Scan for the cell matching the given text and deliver its (x, y) coordinate at center. 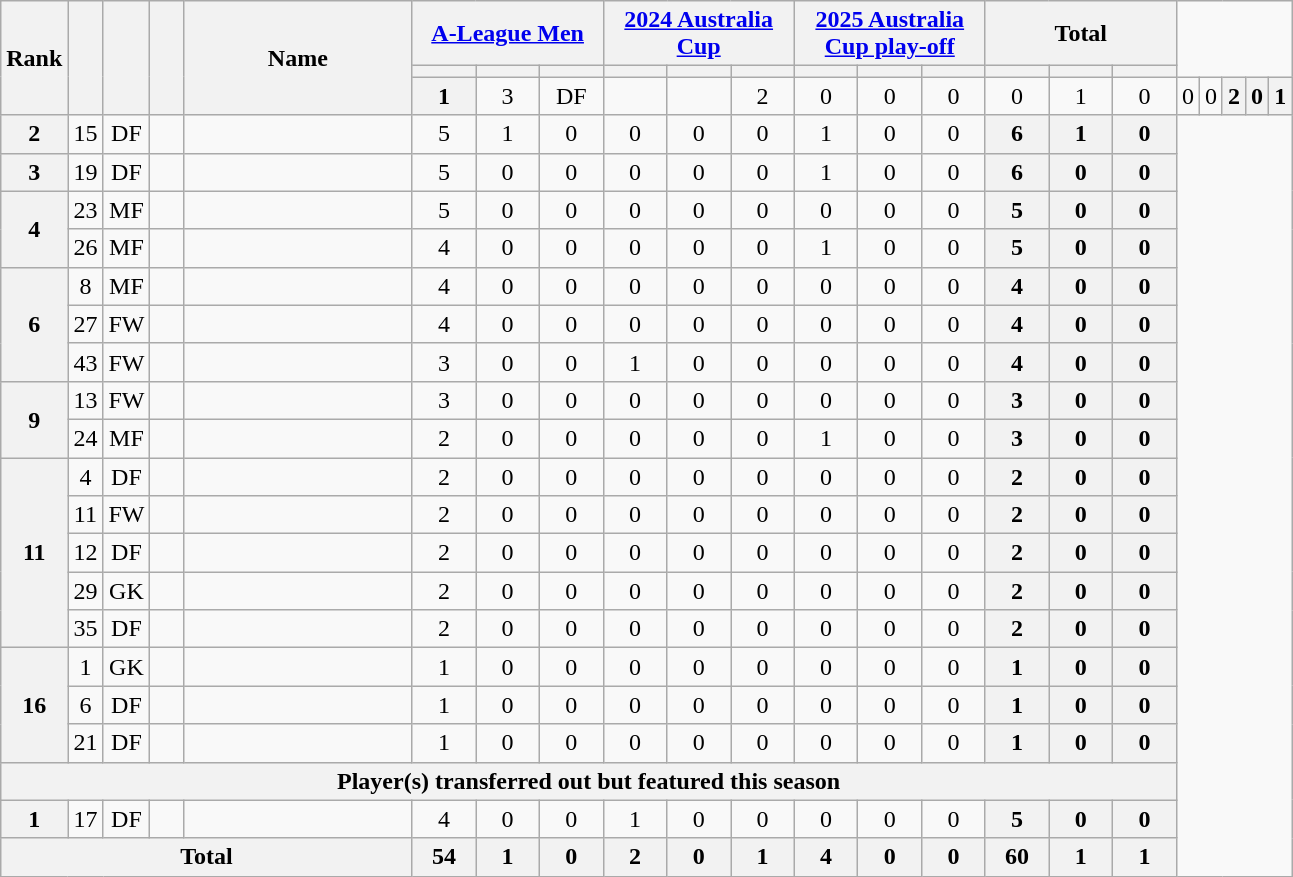
19 (86, 172)
54 (444, 857)
13 (86, 400)
A-League Men (508, 34)
23 (86, 210)
43 (86, 362)
8 (86, 286)
26 (86, 248)
24 (86, 438)
Rank (34, 58)
27 (86, 324)
2024 Australia Cup (698, 34)
9 (34, 419)
21 (86, 743)
15 (86, 134)
29 (86, 591)
35 (86, 629)
2025 Australia Cup play-off (890, 34)
60 (1017, 857)
Name (298, 58)
Player(s) transferred out but featured this season (589, 781)
12 (86, 553)
17 (86, 819)
16 (34, 705)
